Output the (X, Y) coordinate of the center of the cell containing the given text.  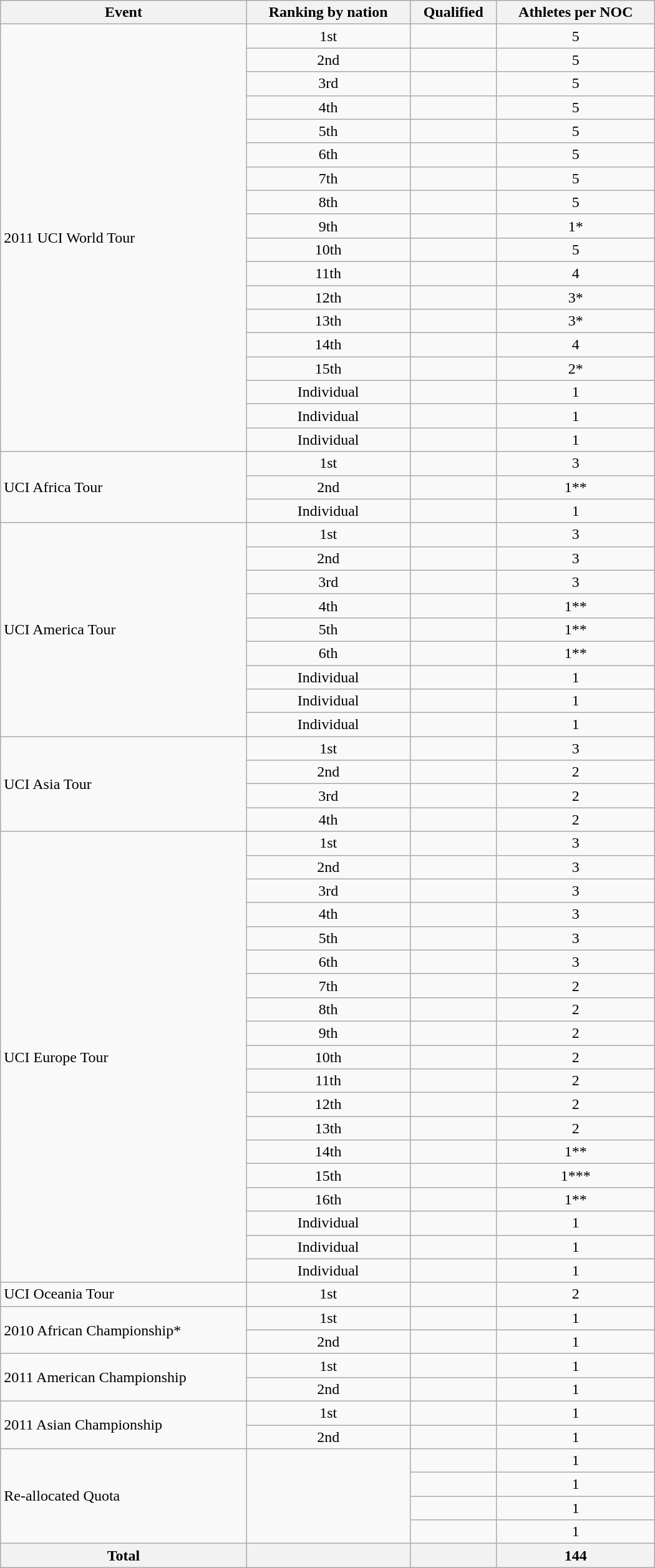
Athletes per NOC (575, 12)
Event (124, 12)
2011 American Championship (124, 1377)
Qualified (453, 12)
2011 Asian Championship (124, 1425)
2* (575, 369)
2011 UCI World Tour (124, 238)
Ranking by nation (328, 12)
UCI Asia Tour (124, 784)
16th (328, 1199)
UCI Africa Tour (124, 487)
1* (575, 226)
2010 African Championship* (124, 1330)
Total (124, 1556)
144 (575, 1556)
UCI Oceania Tour (124, 1294)
UCI Europe Tour (124, 1057)
UCI America Tour (124, 630)
1*** (575, 1176)
Re-allocated Quota (124, 1496)
